Identify which cell holds the provided text, then report its [x, y] central coordinate. 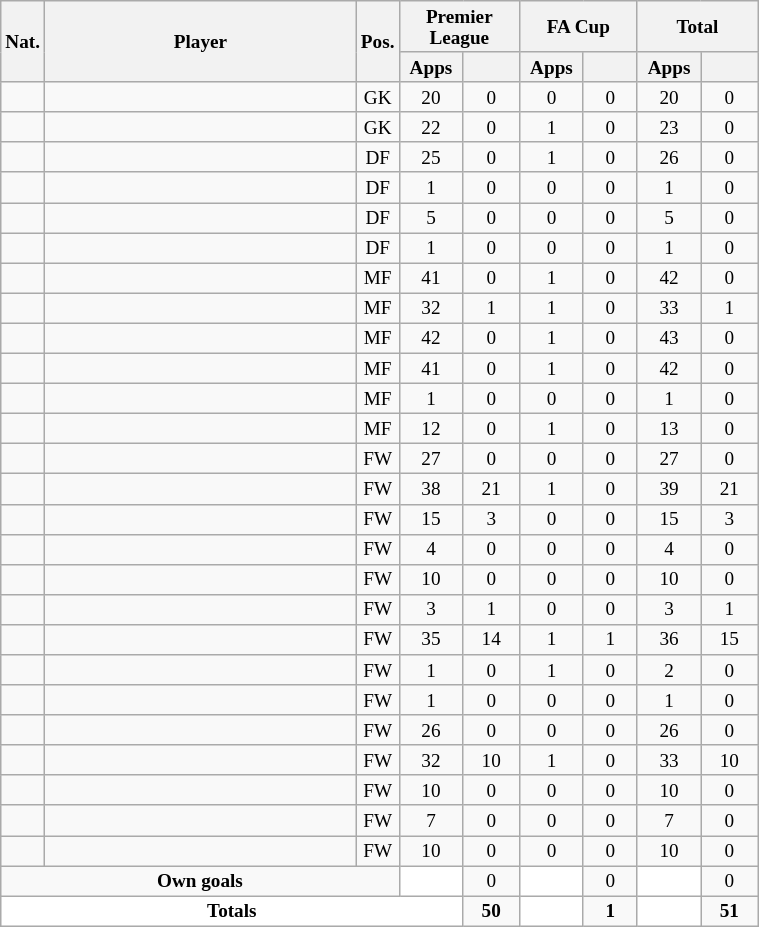
22 [431, 127]
Totals [232, 911]
Own goals [200, 880]
Nat. [23, 42]
Premier League [459, 26]
12 [431, 428]
50 [492, 911]
2 [669, 669]
35 [431, 639]
Player [201, 42]
43 [669, 338]
Total [698, 26]
13 [669, 428]
Pos. [378, 42]
FA Cup [579, 26]
25 [431, 157]
38 [431, 489]
39 [669, 489]
14 [492, 639]
51 [730, 911]
23 [669, 127]
36 [669, 639]
